Scan for the cell matching the given text and deliver its (X, Y) coordinate at center. 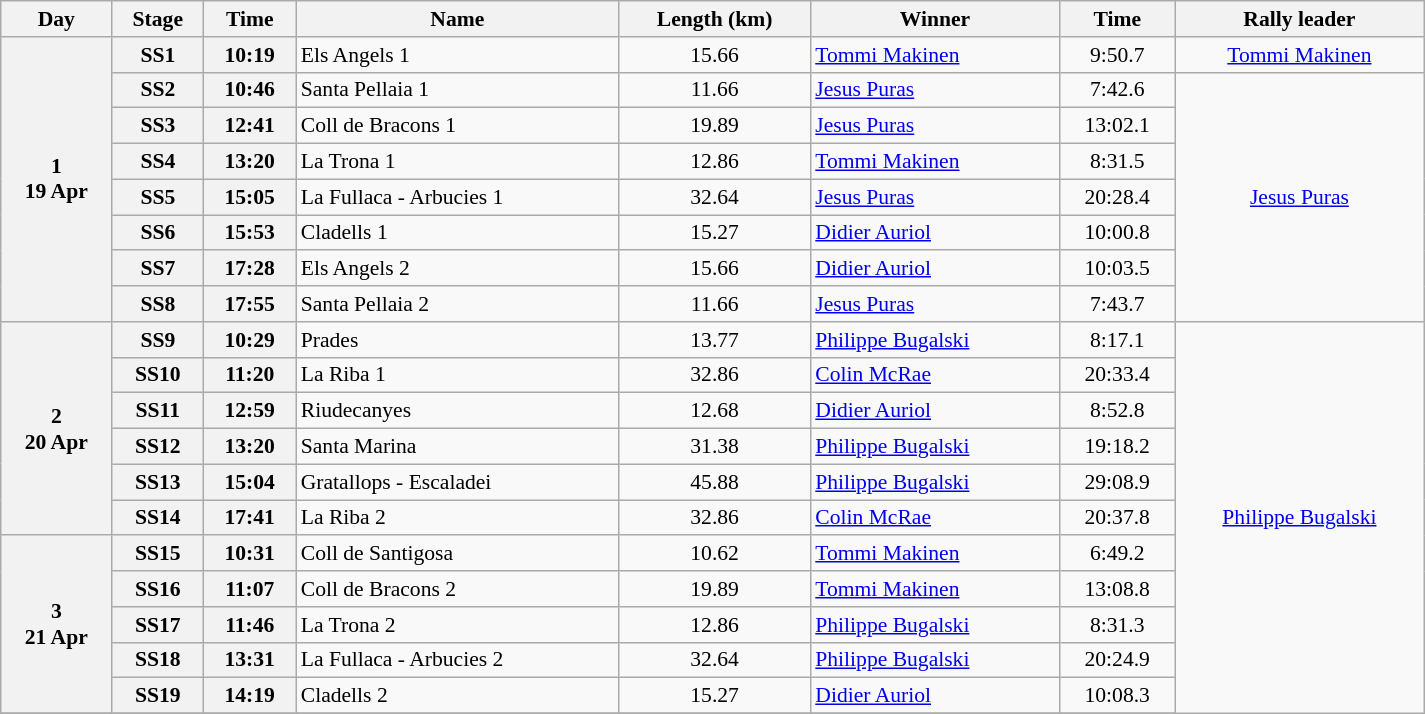
17:28 (250, 269)
SS1 (158, 55)
Santa Marina (458, 447)
Els Angels 2 (458, 269)
La Fullaca - Arbucies 2 (458, 660)
SS13 (158, 482)
Cladells 2 (458, 696)
20:28.4 (1118, 197)
SS14 (158, 518)
10:19 (250, 55)
SS17 (158, 625)
10:29 (250, 340)
SS2 (158, 90)
Riudecanyes (458, 411)
8:17.1 (1118, 340)
13:02.1 (1118, 126)
Prades (458, 340)
15:53 (250, 233)
10:46 (250, 90)
10:08.3 (1118, 696)
10:00.8 (1118, 233)
Length (km) (714, 19)
29:08.9 (1118, 482)
11:46 (250, 625)
321 Apr (56, 625)
Rally leader (1300, 19)
8:52.8 (1118, 411)
Coll de Santigosa (458, 554)
13:08.8 (1118, 589)
SS19 (158, 696)
SS12 (158, 447)
6:49.2 (1118, 554)
La Trona 2 (458, 625)
119 Apr (56, 180)
9:50.7 (1118, 55)
20:33.4 (1118, 375)
7:42.6 (1118, 90)
10.62 (714, 554)
20:24.9 (1118, 660)
7:43.7 (1118, 304)
17:41 (250, 518)
10:31 (250, 554)
13.77 (714, 340)
Els Angels 1 (458, 55)
Coll de Bracons 2 (458, 589)
SS4 (158, 162)
Coll de Bracons 1 (458, 126)
14:19 (250, 696)
13:31 (250, 660)
15:05 (250, 197)
La Riba 2 (458, 518)
8:31.5 (1118, 162)
La Riba 1 (458, 375)
Winner (935, 19)
12.68 (714, 411)
SS15 (158, 554)
8:31.3 (1118, 625)
31.38 (714, 447)
SS10 (158, 375)
Name (458, 19)
La Fullaca - Arbucies 1 (458, 197)
Day (56, 19)
17:55 (250, 304)
La Trona 1 (458, 162)
Gratallops - Escaladei (458, 482)
SS9 (158, 340)
11:07 (250, 589)
15:04 (250, 482)
SS6 (158, 233)
11:20 (250, 375)
19:18.2 (1118, 447)
10:03.5 (1118, 269)
12:59 (250, 411)
Santa Pellaia 2 (458, 304)
45.88 (714, 482)
Stage (158, 19)
SS5 (158, 197)
20:37.8 (1118, 518)
12:41 (250, 126)
SS11 (158, 411)
SS18 (158, 660)
SS8 (158, 304)
SS3 (158, 126)
220 Apr (56, 429)
SS16 (158, 589)
SS7 (158, 269)
Cladells 1 (458, 233)
Santa Pellaia 1 (458, 90)
